Extract the (X, Y) coordinate from the center of the cell holding the provided text.  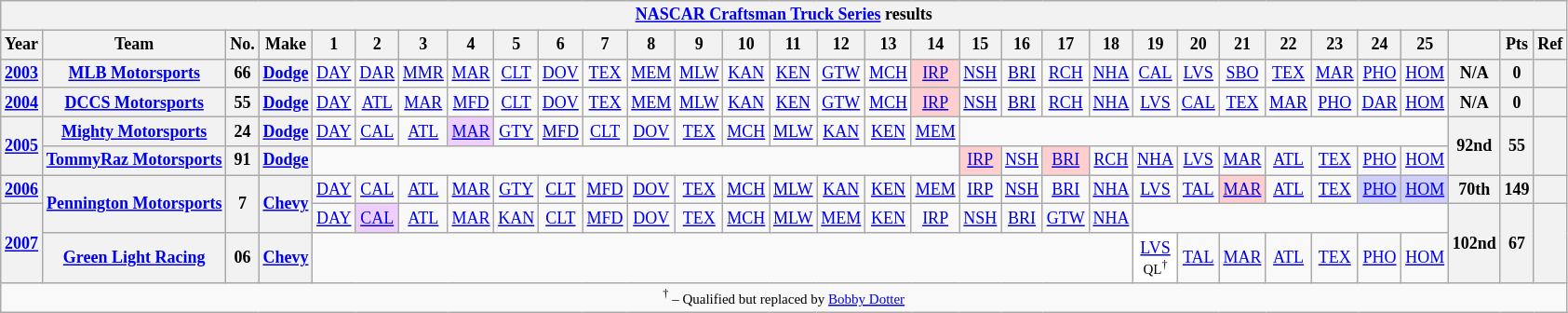
16 (1022, 45)
66 (242, 73)
TommyRaz Motorsports (134, 160)
12 (841, 45)
21 (1242, 45)
NASCAR Craftsman Truck Series results (784, 15)
13 (889, 45)
MLB Motorsports (134, 73)
14 (935, 45)
18 (1111, 45)
6 (561, 45)
LVSQL† (1156, 258)
Pennington Motorsports (134, 204)
20 (1199, 45)
Make (286, 45)
25 (1426, 45)
10 (746, 45)
2006 (22, 190)
5 (516, 45)
23 (1334, 45)
2005 (22, 145)
2007 (22, 244)
102nd (1475, 244)
Ref (1550, 45)
2 (378, 45)
2003 (22, 73)
3 (422, 45)
Team (134, 45)
Mighty Motorsports (134, 130)
2004 (22, 102)
8 (651, 45)
92nd (1475, 145)
22 (1289, 45)
06 (242, 258)
70th (1475, 190)
MMR (422, 73)
15 (981, 45)
DCCS Motorsports (134, 102)
91 (242, 160)
† – Qualified but replaced by Bobby Dotter (784, 298)
149 (1517, 190)
17 (1065, 45)
No. (242, 45)
Year (22, 45)
Pts (1517, 45)
4 (471, 45)
Green Light Racing (134, 258)
11 (793, 45)
9 (700, 45)
SBO (1242, 73)
67 (1517, 244)
1 (334, 45)
19 (1156, 45)
